For the text-containing cell, return its midpoint in [x, y] coordinate format. 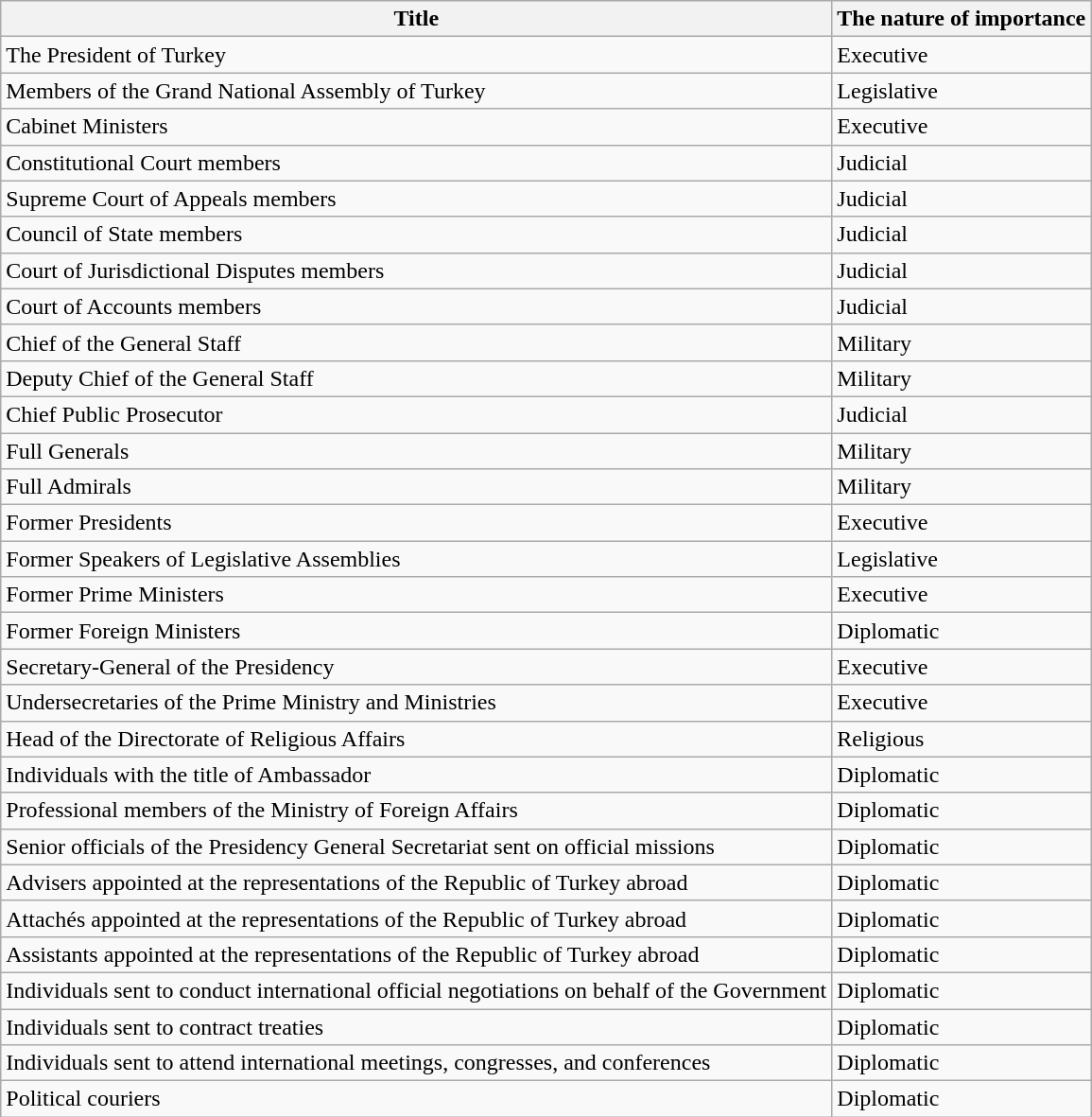
Individuals sent to conduct international official negotiations on behalf of the Government [416, 990]
Title [416, 19]
Former Speakers of Legislative Assemblies [416, 559]
Supreme Court of Appeals members [416, 199]
Former Foreign Ministers [416, 631]
Undersecretaries of the Prime Ministry and Ministries [416, 703]
Cabinet Ministers [416, 127]
Constitutional Court members [416, 163]
Members of the Grand National Assembly of Turkey [416, 91]
Council of State members [416, 235]
Court of Jurisdictional Disputes members [416, 271]
Professional members of the Ministry of Foreign Affairs [416, 811]
Political couriers [416, 1099]
The President of Turkey [416, 55]
Individuals sent to contract treaties [416, 1026]
Court of Accounts members [416, 306]
Assistants appointed at the representations of the Republic of Turkey abroad [416, 954]
Former Prime Ministers [416, 595]
Chief Public Prosecutor [416, 414]
Chief of the General Staff [416, 342]
Full Generals [416, 451]
Senior officials of the Presidency General Secretariat sent on official missions [416, 846]
Head of the Directorate of Religious Affairs [416, 739]
Former Presidents [416, 523]
Attachés appointed at the representations of the Republic of Turkey abroad [416, 918]
Individuals sent to attend international meetings, congresses, and conferences [416, 1063]
Secretary-General of the Presidency [416, 667]
Full Admirals [416, 487]
The nature of importance [962, 19]
Individuals with the title of Ambassador [416, 775]
Deputy Chief of the General Staff [416, 378]
Religious [962, 739]
Advisers appointed at the representations of the Republic of Turkey abroad [416, 882]
